Output the [X, Y] coordinate of the center of the cell containing the given text.  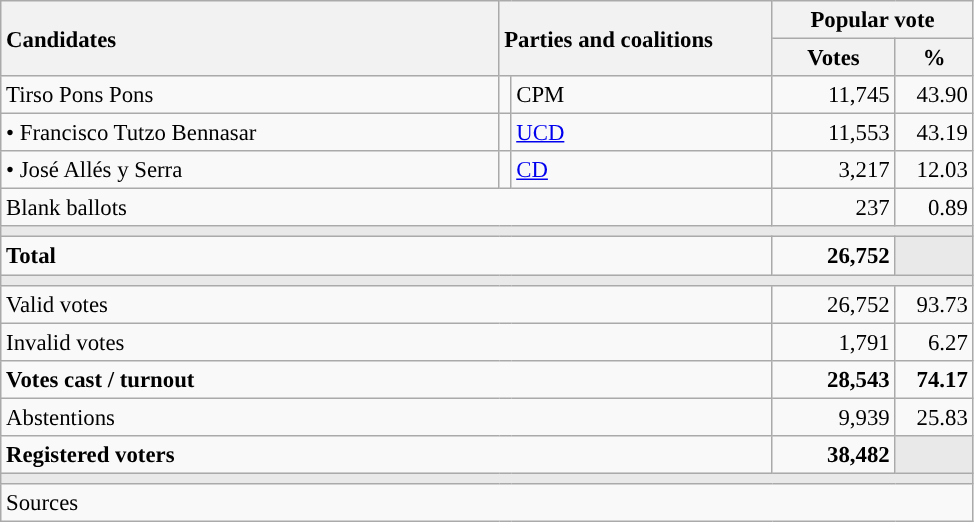
43.19 [934, 133]
11,553 [834, 133]
CPM [642, 95]
Sources [487, 503]
UCD [642, 133]
Registered voters [386, 455]
3,217 [834, 170]
1,791 [834, 342]
• Francisco Tutzo Bennasar [250, 133]
38,482 [834, 455]
Abstentions [386, 417]
237 [834, 208]
% [934, 58]
Candidates [250, 38]
93.73 [934, 304]
Votes [834, 58]
12.03 [934, 170]
CD [642, 170]
Tirso Pons Pons [250, 95]
Invalid votes [386, 342]
11,745 [834, 95]
Votes cast / turnout [386, 379]
Popular vote [872, 20]
43.90 [934, 95]
25.83 [934, 417]
• José Allés y Serra [250, 170]
Parties and coalitions [636, 38]
9,939 [834, 417]
Total [386, 256]
Blank ballots [386, 208]
28,543 [834, 379]
6.27 [934, 342]
Valid votes [386, 304]
74.17 [934, 379]
0.89 [934, 208]
